Return [x, y] of the center of cell containing provided text 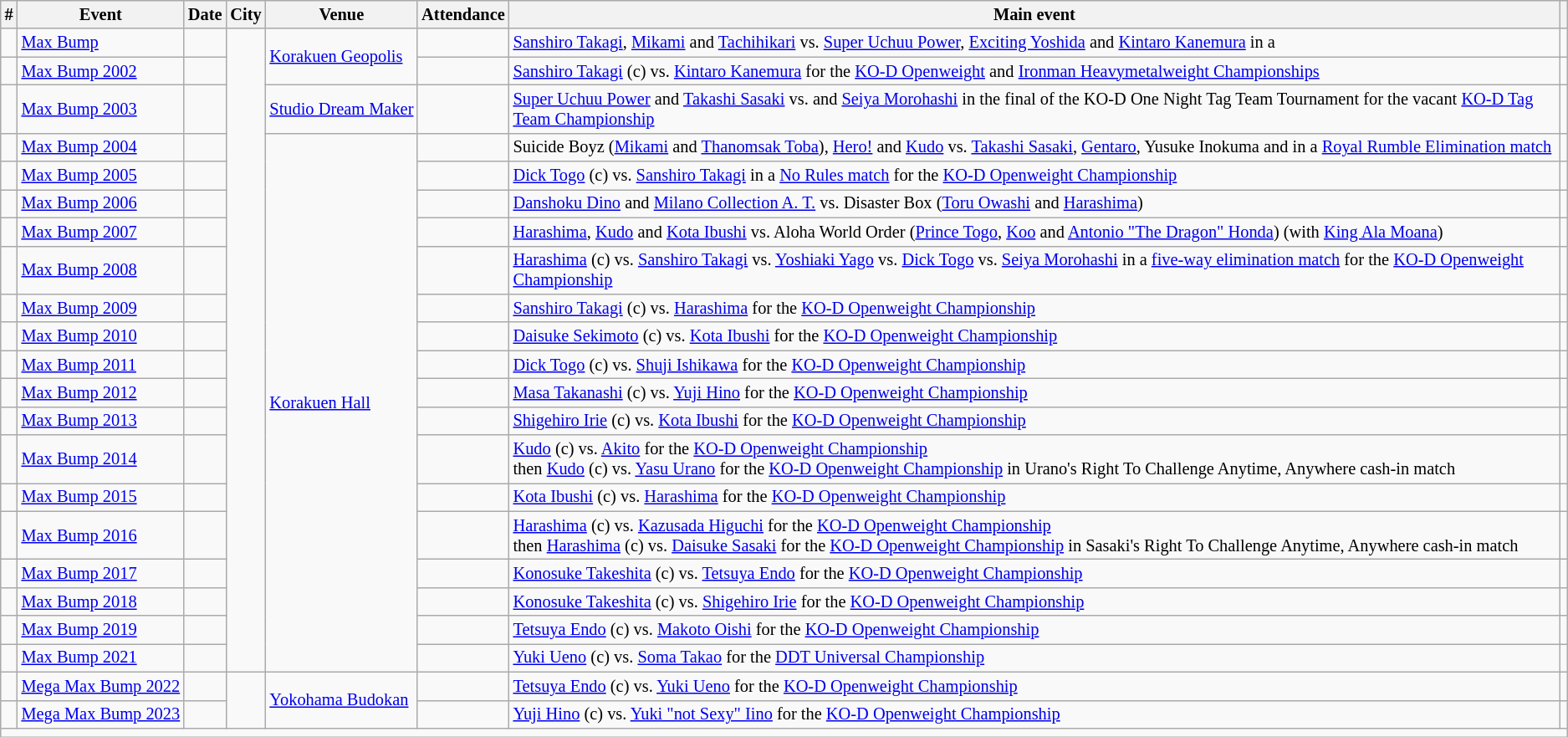
Tetsuya Endo (c) vs. Makoto Oishi for the KO-D Openweight Championship [1035, 630]
Kota Ibushi (c) vs. Harashima for the KO-D Openweight Championship [1035, 497]
Max Bump 2006 [100, 203]
Date [205, 14]
Daisuke Sekimoto (c) vs. Kota Ibushi for the KO-D Openweight Championship [1035, 336]
Sanshiro Takagi (c) vs. Kintaro Kanemura for the KO-D Openweight and Ironman Heavymetalweight Championships [1035, 71]
Tetsuya Endo (c) vs. Yuki Ueno for the KO-D Openweight Championship [1035, 686]
Max Bump 2009 [100, 308]
Dick Togo (c) vs. Shuji Ishikawa for the KO-D Openweight Championship [1035, 365]
City [246, 14]
Shigehiro Irie (c) vs. Kota Ibushi for the KO-D Openweight Championship [1035, 421]
Max Bump 2004 [100, 147]
Max Bump 2014 [100, 459]
Harashima, Kudo and Kota Ibushi vs. Aloha World Order (Prince Togo, Koo and Antonio "The Dragon" Honda) (with King Ala Moana) [1035, 232]
Max Bump 2017 [100, 573]
Sanshiro Takagi, Mikami and Tachihikari vs. Super Uchuu Power, Exciting Yoshida and Kintaro Kanemura in a [1035, 43]
# [9, 14]
Mega Max Bump 2022 [100, 686]
Max Bump 2005 [100, 176]
Yuji Hino (c) vs. Yuki "not Sexy" Iino for the KO-D Openweight Championship [1035, 714]
Max Bump 2018 [100, 601]
Studio Dream Maker [341, 109]
Main event [1035, 14]
Masa Takanashi (c) vs. Yuji Hino for the KO-D Openweight Championship [1035, 392]
Attendance [463, 14]
Max Bump 2021 [100, 658]
Max Bump 2019 [100, 630]
Venue [341, 14]
Dick Togo (c) vs. Sanshiro Takagi in a No Rules match for the KO-D Openweight Championship [1035, 176]
Korakuen Geopolis [341, 57]
Konosuke Takeshita (c) vs. Shigehiro Irie for the KO-D Openweight Championship [1035, 601]
Max Bump 2010 [100, 336]
Max Bump 2016 [100, 535]
Max Bump 2015 [100, 497]
Max Bump 2008 [100, 270]
Event [100, 14]
Yokohama Budokan [341, 699]
Max Bump 2013 [100, 421]
Korakuen Hall [341, 402]
Max Bump 2002 [100, 71]
Mega Max Bump 2023 [100, 714]
Yuki Ueno (c) vs. Soma Takao for the DDT Universal Championship [1035, 658]
Konosuke Takeshita (c) vs. Tetsuya Endo for the KO-D Openweight Championship [1035, 573]
Max Bump 2011 [100, 365]
Max Bump 2012 [100, 392]
Max Bump 2003 [100, 109]
Danshoku Dino and Milano Collection A. T. vs. Disaster Box (Toru Owashi and Harashima) [1035, 203]
Suicide Boyz (Mikami and Thanomsak Toba), Hero! and Kudo vs. Takashi Sasaki, Gentaro, Yusuke Inokuma and in a Royal Rumble Elimination match [1035, 147]
Sanshiro Takagi (c) vs. Harashima for the KO-D Openweight Championship [1035, 308]
Max Bump [100, 43]
Max Bump 2007 [100, 232]
